From the cell containing the given text, extract its center point as [x, y] coordinate. 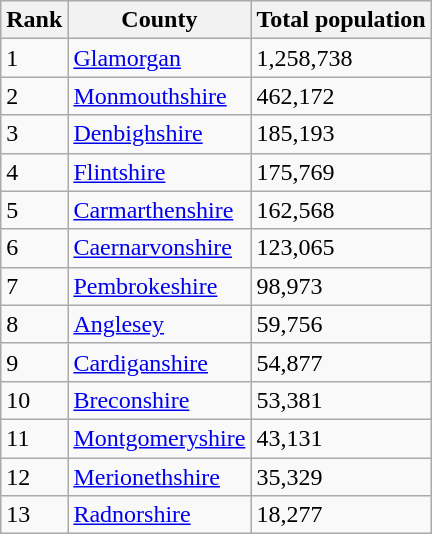
175,769 [341, 172]
4 [34, 172]
Merionethshire [160, 477]
1,258,738 [341, 58]
8 [34, 324]
Monmouthshire [160, 96]
Caernarvonshire [160, 248]
County [160, 20]
3 [34, 134]
2 [34, 96]
11 [34, 438]
Carmarthenshire [160, 210]
Rank [34, 20]
98,973 [341, 286]
1 [34, 58]
185,193 [341, 134]
5 [34, 210]
Radnorshire [160, 515]
Breconshire [160, 400]
462,172 [341, 96]
123,065 [341, 248]
59,756 [341, 324]
Anglesey [160, 324]
10 [34, 400]
7 [34, 286]
Denbighshire [160, 134]
Montgomeryshire [160, 438]
Pembrokeshire [160, 286]
53,381 [341, 400]
Glamorgan [160, 58]
18,277 [341, 515]
Flintshire [160, 172]
162,568 [341, 210]
9 [34, 362]
43,131 [341, 438]
Total population [341, 20]
12 [34, 477]
13 [34, 515]
54,877 [341, 362]
35,329 [341, 477]
Cardiganshire [160, 362]
6 [34, 248]
